Search for the cell housing the specified text and yield its (X, Y) center coordinate. 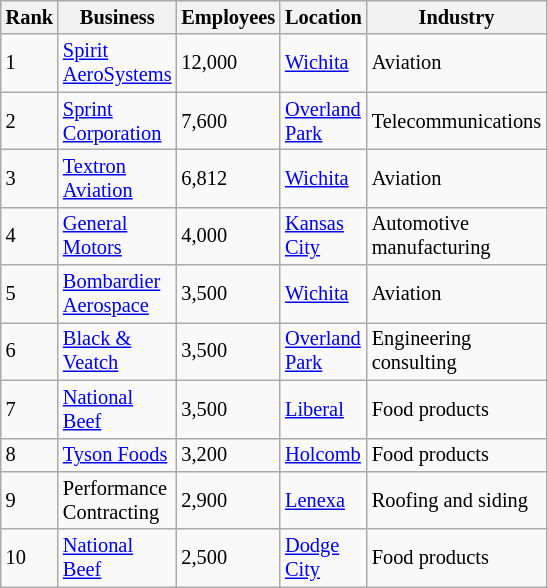
3 (30, 178)
8 (30, 455)
Automotive manufacturing (456, 236)
Location (324, 17)
7 (30, 409)
Bombardier Aerospace (117, 294)
Spirit AeroSystems (117, 63)
7,600 (228, 121)
5 (30, 294)
2,500 (228, 558)
Liberal (324, 409)
Lenexa (324, 500)
1 (30, 63)
10 (30, 558)
Engineering consulting (456, 351)
Business (117, 17)
3,200 (228, 455)
Holcomb (324, 455)
9 (30, 500)
4,000 (228, 236)
Rank (30, 17)
Industry (456, 17)
4 (30, 236)
Telecommunications (456, 121)
Black & Veatch (117, 351)
6,812 (228, 178)
Textron Aviation (117, 178)
2 (30, 121)
12,000 (228, 63)
Tyson Foods (117, 455)
Employees (228, 17)
2,900 (228, 500)
Roofing and siding (456, 500)
6 (30, 351)
Dodge City (324, 558)
General Motors (117, 236)
Performance Contracting (117, 500)
Kansas City (324, 236)
Sprint Corporation (117, 121)
